Extract the [X, Y] coordinate from the center of the cell holding the provided text.  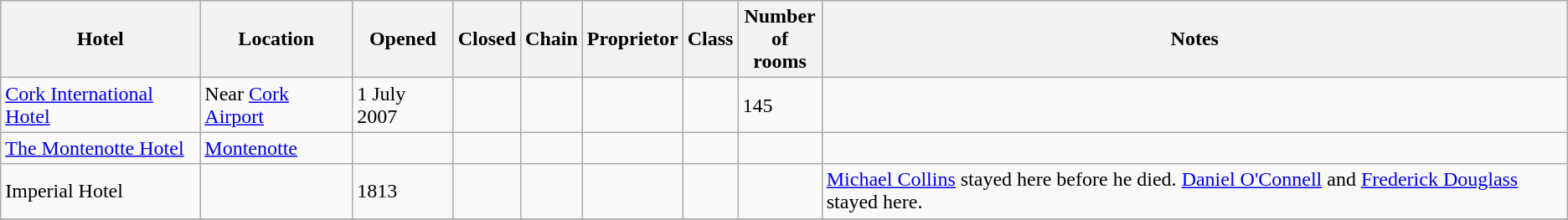
Montenotte [276, 148]
Numberof rooms [780, 39]
The Montenotte Hotel [101, 148]
145 [780, 105]
Imperial Hotel [101, 191]
Proprietor [632, 39]
Michael Collins stayed here before he died. Daniel O'Connell and Frederick Douglass stayed here. [1194, 191]
Closed [487, 39]
Class [710, 39]
Near Cork Airport [276, 105]
Hotel [101, 39]
1 July 2007 [404, 105]
1813 [404, 191]
Chain [552, 39]
Notes [1194, 39]
Opened [404, 39]
Cork International Hotel [101, 105]
Location [276, 39]
